Output the [X, Y] coordinate of the center of the cell containing the given text.  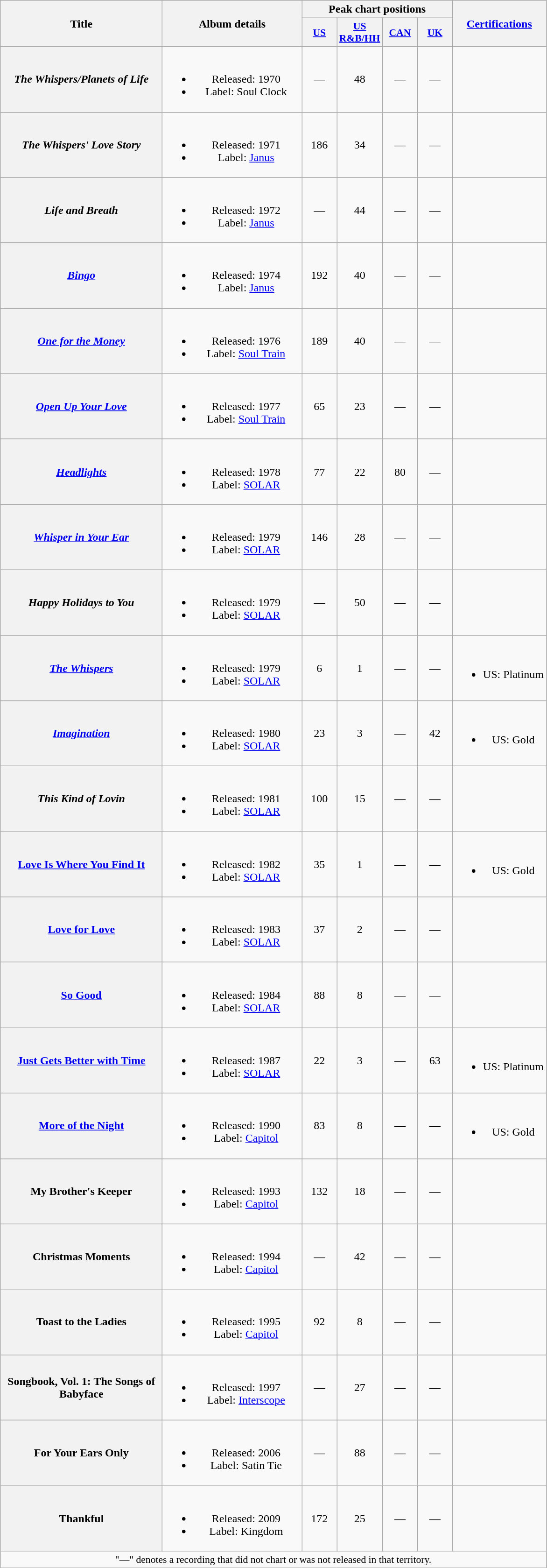
USR&B/HH [360, 33]
Peak chart positions [377, 9]
Released: 1997Label: Interscope [232, 1387]
83 [319, 1126]
Headlights [81, 472]
80 [400, 472]
US [319, 33]
Album details [232, 23]
27 [360, 1387]
Christmas Moments [81, 1257]
146 [319, 537]
The Whispers' Love Story [81, 145]
Released: 1990Label: Capitol [232, 1126]
Released: 2006Label: Satin Tie [232, 1453]
44 [360, 210]
34 [360, 145]
UK [435, 33]
172 [319, 1518]
My Brother's Keeper [81, 1191]
Released: 1987Label: SOLAR [232, 1060]
Released: 1995Label: Capitol [232, 1322]
77 [319, 472]
Open Up Your Love [81, 406]
"—" denotes a recording that did not chart or was not released in that territory. [273, 1559]
The Whispers [81, 668]
Certifications [499, 23]
Released: 1994Label: Capitol [232, 1257]
Happy Holidays to You [81, 602]
Whisper in Your Ear [81, 537]
Life and Breath [81, 210]
Thankful [81, 1518]
Toast to the Ladies [81, 1322]
92 [319, 1322]
Released: 1978Label: SOLAR [232, 472]
Released: 1982Label: SOLAR [232, 864]
For Your Ears Only [81, 1453]
25 [360, 1518]
Released: 1980Label: SOLAR [232, 734]
CAN [400, 33]
186 [319, 145]
28 [360, 537]
15 [360, 799]
The Whispers/Planets of Life [81, 79]
6 [319, 668]
Released: 1984Label: SOLAR [232, 995]
This Kind of Lovin [81, 799]
Released: 1972Label: Janus [232, 210]
Love for Love [81, 930]
So Good [81, 995]
63 [435, 1060]
Just Gets Better with Time [81, 1060]
100 [319, 799]
35 [319, 864]
65 [319, 406]
Imagination [81, 734]
Songbook, Vol. 1: The Songs of Babyface [81, 1387]
Title [81, 23]
Released: 1971Label: Janus [232, 145]
Bingo [81, 275]
Released: 1970Label: Soul Clock [232, 79]
Released: 1977Label: Soul Train [232, 406]
One for the Money [81, 341]
Released: 2009Label: Kingdom [232, 1518]
Love Is Where You Find It [81, 864]
192 [319, 275]
Released: 1993Label: Capitol [232, 1191]
132 [319, 1191]
37 [319, 930]
Released: 1976Label: Soul Train [232, 341]
189 [319, 341]
Released: 1974Label: Janus [232, 275]
2 [360, 930]
50 [360, 602]
18 [360, 1191]
48 [360, 79]
Released: 1981Label: SOLAR [232, 799]
Released: 1983Label: SOLAR [232, 930]
More of the Night [81, 1126]
